Detect which cell encompasses the target text, then output its [x, y] center coordinate. 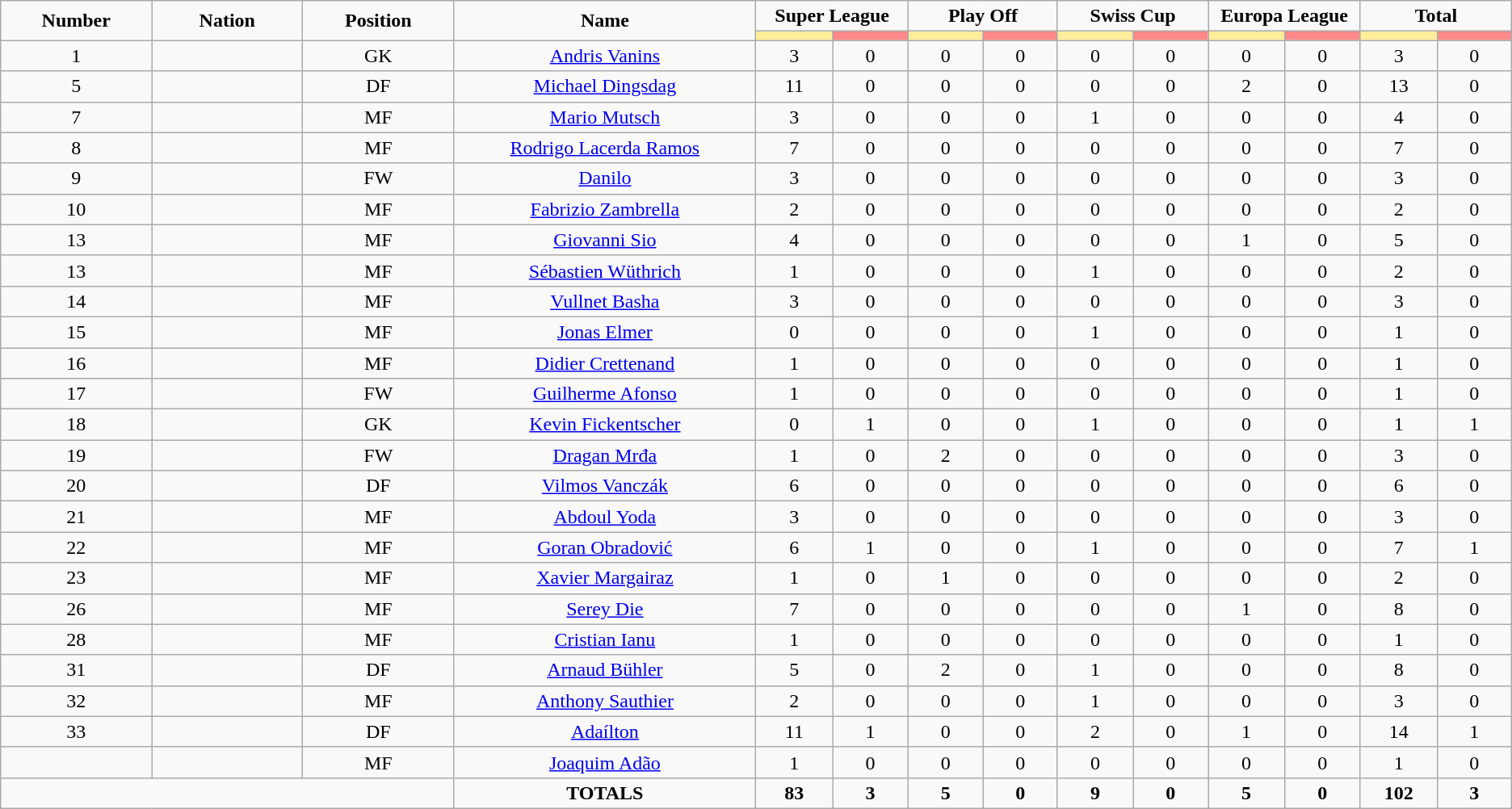
Guilherme Afonso [605, 394]
Name [605, 21]
Dragan Mrđa [605, 455]
Sébastien Wüthrich [605, 270]
21 [76, 517]
Xavier Margairaz [605, 578]
Michael Dingsdag [605, 86]
23 [76, 578]
26 [76, 609]
33 [76, 731]
Giovanni Sio [605, 240]
19 [76, 455]
17 [76, 394]
Adaílton [605, 731]
20 [76, 486]
Play Off [982, 16]
22 [76, 547]
Rodrigo Lacerda Ramos [605, 148]
Nation [228, 21]
28 [76, 639]
Super League [832, 16]
31 [76, 670]
10 [76, 209]
102 [1399, 793]
Anthony Sauthier [605, 701]
Vullnet Basha [605, 301]
Goran Obradović [605, 547]
18 [76, 425]
Didier Crettenand [605, 363]
16 [76, 363]
TOTALS [605, 793]
Jonas Elmer [605, 332]
Vilmos Vanczák [605, 486]
Joaquim Adão [605, 762]
15 [76, 332]
Cristian Ianu [605, 639]
Arnaud Bühler [605, 670]
Abdoul Yoda [605, 517]
Andris Vanins [605, 56]
Danilo [605, 178]
Serey Die [605, 609]
32 [76, 701]
Kevin Fickentscher [605, 425]
Mario Mutsch [605, 117]
Number [76, 21]
Swiss Cup [1132, 16]
Fabrizio Zambrella [605, 209]
Europa League [1284, 16]
Position [378, 21]
83 [795, 793]
Total [1436, 16]
